Determine the [X, Y] coordinate at the center of the cell enclosing the given text.  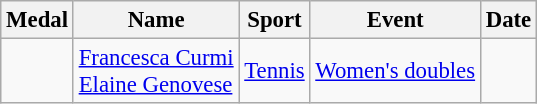
Medal [38, 20]
Francesca CurmiElaine Genovese [156, 72]
Event [395, 20]
Date [508, 20]
Name [156, 20]
Women's doubles [395, 72]
Sport [274, 20]
Tennis [274, 72]
